Find where the given text appears and provide that cell's center as [X, Y] coordinate. 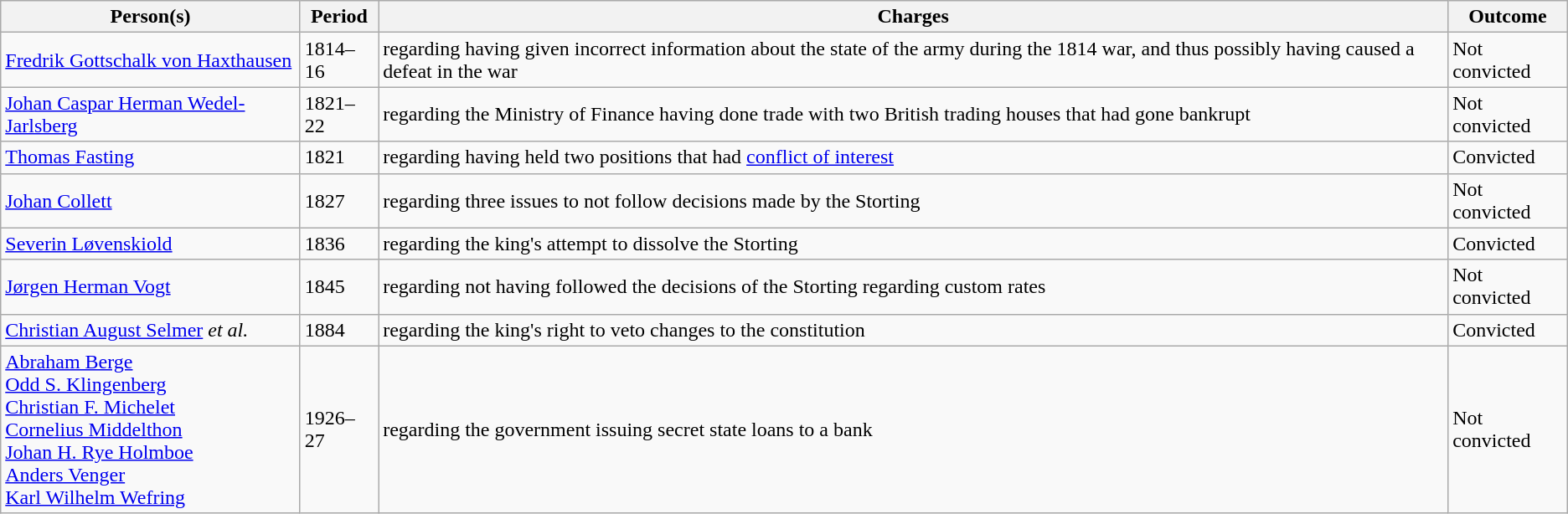
1821–22 [338, 114]
regarding three issues to not follow decisions made by the Storting [913, 201]
1814–16 [338, 60]
1845 [338, 286]
Abraham BergeOdd S. KlingenbergChristian F. MicheletCornelius MiddelthonJohan H. Rye HolmboeAnders VengerKarl Wilhelm Wefring [151, 429]
1926–27 [338, 429]
Johan Caspar Herman Wedel-Jarlsberg [151, 114]
Charges [913, 17]
regarding not having followed the decisions of the Storting regarding custom rates [913, 286]
1836 [338, 244]
1884 [338, 330]
regarding the king's right to veto changes to the constitution [913, 330]
Severin Løvenskiold [151, 244]
Person(s) [151, 17]
regarding the government issuing secret state loans to a bank [913, 429]
regarding the Ministry of Finance having done trade with two British trading houses that had gone bankrupt [913, 114]
Thomas Fasting [151, 157]
1827 [338, 201]
Jørgen Herman Vogt [151, 286]
Period [338, 17]
regarding having given incorrect information about the state of the army during the 1814 war, and thus possibly having caused a defeat in the war [913, 60]
1821 [338, 157]
Johan Collett [151, 201]
regarding having held two positions that had conflict of interest [913, 157]
regarding the king's attempt to dissolve the Storting [913, 244]
Fredrik Gottschalk von Haxthausen [151, 60]
Outcome [1508, 17]
Christian August Selmer et al. [151, 330]
